Extract the (X, Y) coordinate from the center of the cell holding the provided text.  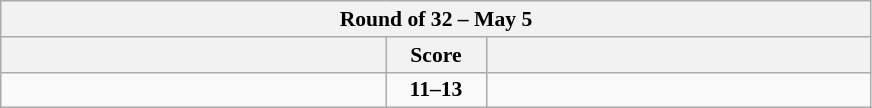
Round of 32 – May 5 (436, 19)
Score (436, 55)
11–13 (436, 90)
